For the text-containing cell, return its midpoint in [x, y] coordinate format. 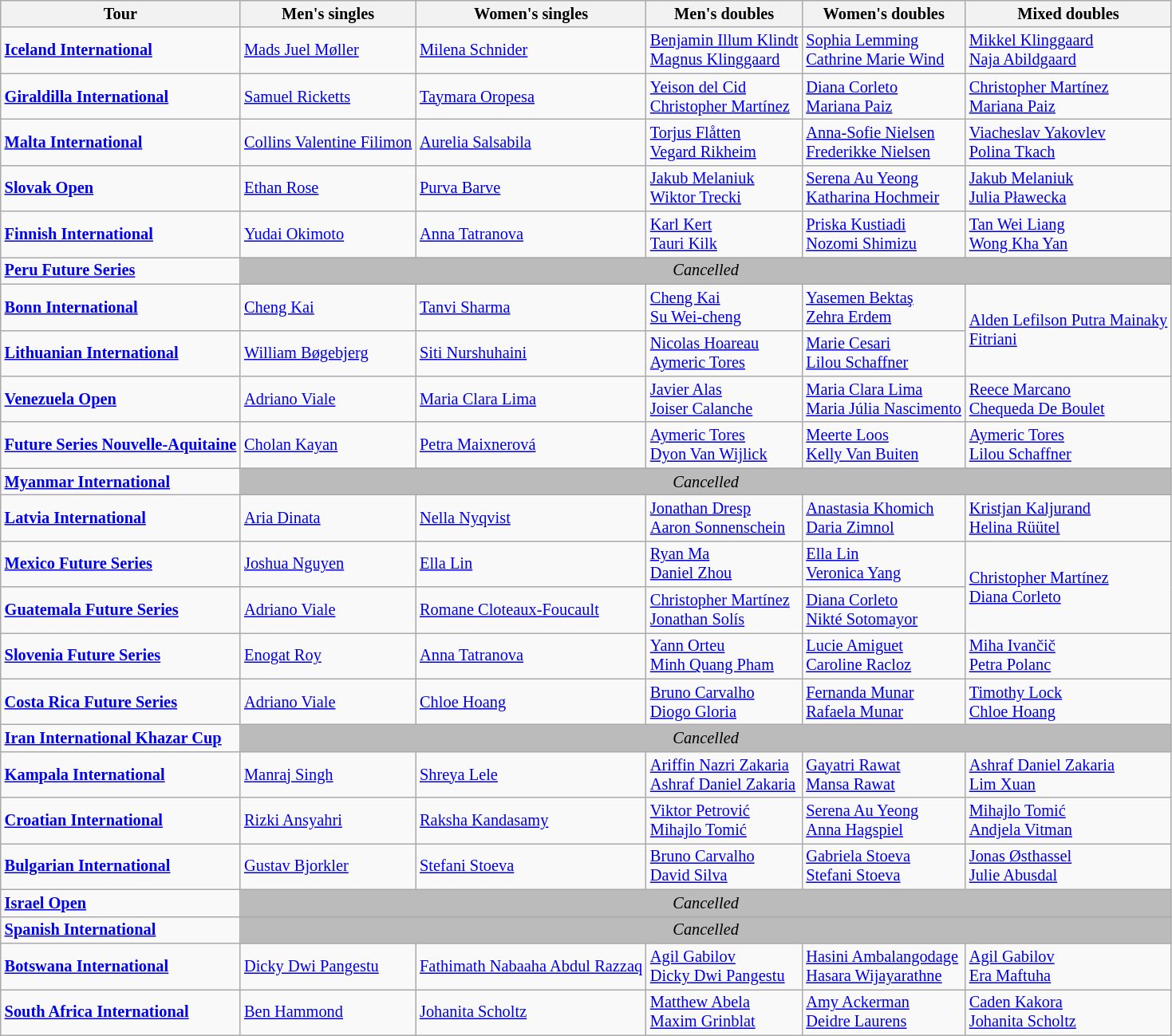
Johanita Scholtz [531, 1012]
Fathimath Nabaaha Abdul Razzaq [531, 966]
Jonathan Dresp Aaron Sonnenschein [724, 518]
Guatemala Future Series [120, 610]
Gabriela Stoeva Stefani Stoeva [883, 866]
Ben Hammond [328, 1012]
Agil Gabilov Dicky Dwi Pangestu [724, 966]
Dicky Dwi Pangestu [328, 966]
Javier Alas Joiser Calanche [724, 399]
Slovak Open [120, 188]
Collins Valentine Filimon [328, 142]
Ryan Ma Daniel Zhou [724, 564]
Peru Future Series [120, 270]
Raksha Kandasamy [531, 821]
Meerte Loos Kelly Van Buiten [883, 445]
Marie Cesari Lilou Schaffner [883, 353]
Purva Barve [531, 188]
Aurelia Salsabila [531, 142]
Stefani Stoeva [531, 866]
Latvia International [120, 518]
Men's doubles [724, 14]
Nella Nyqvist [531, 518]
Gayatri Rawat Mansa Rawat [883, 774]
Botswana International [120, 966]
Cheng Kai [328, 307]
Viktor Petrović Mihajlo Tomić [724, 821]
Petra Maixnerová [531, 445]
Karl Kert Tauri Kilk [724, 234]
Costa Rica Future Series [120, 702]
Yudai Okimoto [328, 234]
Gustav Bjorkler [328, 866]
Giraldilla International [120, 97]
Romane Cloteaux-Foucault [531, 610]
Christopher Martínez Diana Corleto [1068, 587]
Torjus Flåtten Vegard Rikheim [724, 142]
Myanmar International [120, 482]
Jakub Melaniuk Wiktor Trecki [724, 188]
Spanish International [120, 930]
Jakub Melaniuk Julia Pławecka [1068, 188]
Kristjan Kaljurand Helina Rüütel [1068, 518]
Cholan Kayan [328, 445]
Malta International [120, 142]
Maria Clara Lima Maria Júlia Nascimento [883, 399]
Taymara Oropesa [531, 97]
Venezuela Open [120, 399]
Anna-Sofie Nielsen Frederikke Nielsen [883, 142]
Tanvi Sharma [531, 307]
Milena Schnider [531, 50]
Finnish International [120, 234]
Samuel Ricketts [328, 97]
Croatian International [120, 821]
Future Series Nouvelle-Aquitaine [120, 445]
South Africa International [120, 1012]
Mexico Future Series [120, 564]
Chloe Hoang [531, 702]
Yann Orteu Minh Quang Pham [724, 656]
Nicolas Hoareau Aymeric Tores [724, 353]
Diana Corleto Nikté Sotomayor [883, 610]
Rizki Ansyahri [328, 821]
Viacheslav Yakovlev Polina Tkach [1068, 142]
Yasemen Bektaş Zehra Erdem [883, 307]
Mixed doubles [1068, 14]
Joshua Nguyen [328, 564]
Lucie Amiguet Caroline Racloz [883, 656]
Israel Open [120, 903]
Matthew Abela Maxim Grinblat [724, 1012]
Enogat Roy [328, 656]
Benjamin Illum Klindt Magnus Klinggaard [724, 50]
Bonn International [120, 307]
Lithuanian International [120, 353]
Aymeric Tores Dyon Van Wijlick [724, 445]
Shreya Lele [531, 774]
Ashraf Daniel Zakaria Lim Xuan [1068, 774]
Miha Ivančič Petra Polanc [1068, 656]
Bruno Carvalho David Silva [724, 866]
Christopher Martínez Mariana Paiz [1068, 97]
Sophia Lemming Cathrine Marie Wind [883, 50]
Anastasia Khomich Daria Zimnol [883, 518]
Alden Lefilson Putra Mainaky Fitriani [1068, 330]
Reece Marcano Chequeda De Boulet [1068, 399]
Jonas Østhassel Julie Abusdal [1068, 866]
Tan Wei Liang Wong Kha Yan [1068, 234]
Slovenia Future Series [120, 656]
Diana Corleto Mariana Paiz [883, 97]
Caden Kakora Johanita Scholtz [1068, 1012]
Kampala International [120, 774]
Agil Gabilov Era Maftuha [1068, 966]
Maria Clara Lima [531, 399]
Christopher Martínez Jonathan Solís [724, 610]
Manraj Singh [328, 774]
Amy Ackerman Deidre Laurens [883, 1012]
Bruno Carvalho Diogo Gloria [724, 702]
Men's singles [328, 14]
Iceland International [120, 50]
Serena Au Yeong Anna Hagspiel [883, 821]
Mads Juel Møller [328, 50]
Fernanda Munar Rafaela Munar [883, 702]
Mikkel Klinggaard Naja Abildgaard [1068, 50]
Women's singles [531, 14]
Bulgarian International [120, 866]
Mihajlo Tomić Andjela Vitman [1068, 821]
Tour [120, 14]
Timothy Lock Chloe Hoang [1068, 702]
Hasini Ambalangodage Hasara Wijayarathne [883, 966]
Ella Lin [531, 564]
Serena Au Yeong Katharina Hochmeir [883, 188]
Priska Kustiadi Nozomi Shimizu [883, 234]
Cheng Kai Su Wei-cheng [724, 307]
Iran International Khazar Cup [120, 738]
Siti Nurshuhaini [531, 353]
Ella Lin Veronica Yang [883, 564]
Ethan Rose [328, 188]
Aymeric Tores Lilou Schaffner [1068, 445]
Aria Dinata [328, 518]
Ariffin Nazri Zakaria Ashraf Daniel Zakaria [724, 774]
William Bøgebjerg [328, 353]
Yeison del Cid Christopher Martínez [724, 97]
Women's doubles [883, 14]
